Return [X, Y] of the center of cell containing provided text 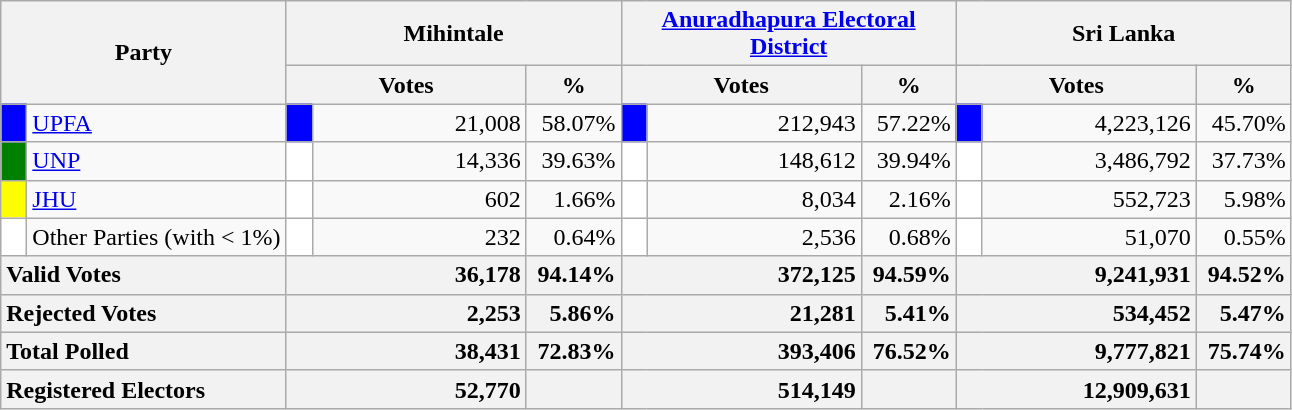
5.86% [574, 313]
39.63% [574, 161]
38,431 [406, 351]
2,536 [754, 237]
148,612 [754, 161]
1.66% [574, 199]
Valid Votes [144, 275]
232 [419, 237]
51,070 [1089, 237]
8,034 [754, 199]
9,777,821 [1076, 351]
Total Polled [144, 351]
514,149 [741, 389]
5.98% [1244, 199]
0.64% [574, 237]
14,336 [419, 161]
75.74% [1244, 351]
Registered Electors [144, 389]
94.52% [1244, 275]
0.55% [1244, 237]
76.52% [908, 351]
Party [144, 52]
0.68% [908, 237]
45.70% [1244, 123]
212,943 [754, 123]
12,909,631 [1076, 389]
Anuradhapura Electoral District [788, 34]
UPFA [156, 123]
Other Parties (with < 1%) [156, 237]
372,125 [741, 275]
JHU [156, 199]
21,281 [741, 313]
2.16% [908, 199]
9,241,931 [1076, 275]
2,253 [406, 313]
39.94% [908, 161]
602 [419, 199]
552,723 [1089, 199]
52,770 [406, 389]
72.83% [574, 351]
4,223,126 [1089, 123]
94.59% [908, 275]
37.73% [1244, 161]
5.47% [1244, 313]
Sri Lanka [1124, 34]
21,008 [419, 123]
58.07% [574, 123]
393,406 [741, 351]
57.22% [908, 123]
3,486,792 [1089, 161]
Rejected Votes [144, 313]
UNP [156, 161]
534,452 [1076, 313]
Mihintale [454, 34]
94.14% [574, 275]
36,178 [406, 275]
5.41% [908, 313]
